Capture the cell that displays the provided text and extract its (X, Y) central coordinate. 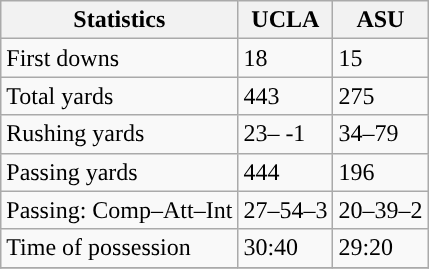
ASU (380, 20)
443 (286, 96)
29:20 (380, 248)
First downs (120, 58)
444 (286, 172)
23– -1 (286, 134)
20–39–2 (380, 210)
196 (380, 172)
18 (286, 58)
15 (380, 58)
30:40 (286, 248)
27–54–3 (286, 210)
34–79 (380, 134)
UCLA (286, 20)
Total yards (120, 96)
Statistics (120, 20)
Passing: Comp–Att–Int (120, 210)
Time of possession (120, 248)
275 (380, 96)
Rushing yards (120, 134)
Passing yards (120, 172)
